For the text-containing cell, return its midpoint in (X, Y) coordinate format. 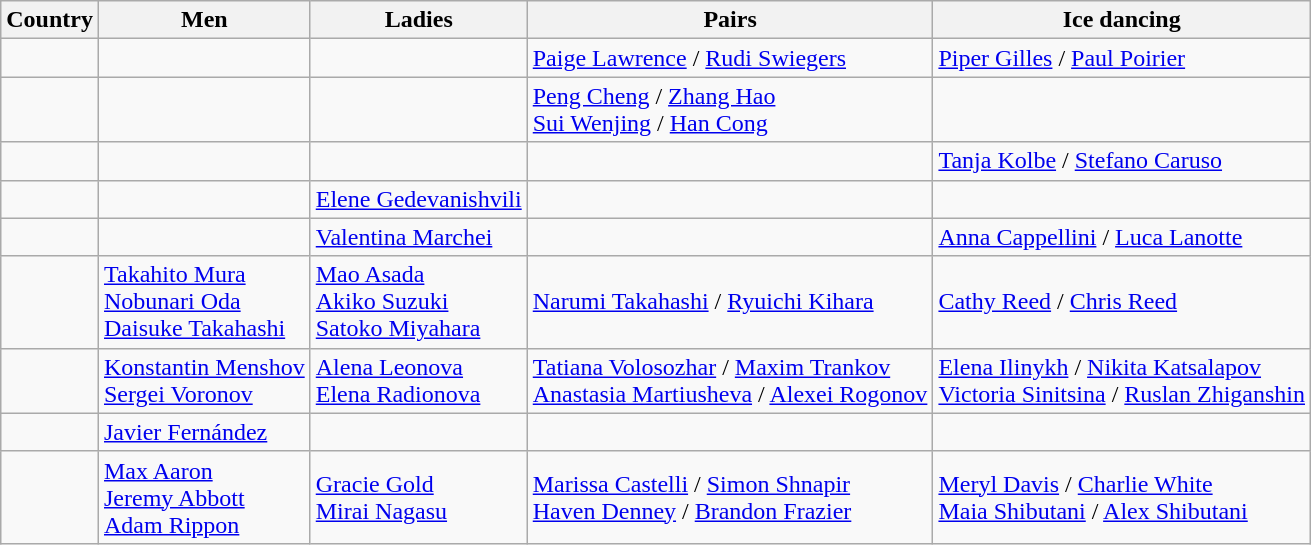
Tatiana Volosozhar / Maxim Trankov Anastasia Martiusheva / Alexei Rogonov (730, 380)
Mao Asada Akiko Suzuki Satoko Miyahara (418, 302)
Country (50, 20)
Piper Gilles / Paul Poirier (1122, 58)
Paige Lawrence / Rudi Swiegers (730, 58)
Ice dancing (1122, 20)
Marissa Castelli / Simon Shnapir Haven Denney / Brandon Frazier (730, 497)
Takahito Mura Nobunari Oda Daisuke Takahashi (204, 302)
Meryl Davis / Charlie White Maia Shibutani / Alex Shibutani (1122, 497)
Alena Leonova Elena Radionova (418, 380)
Pairs (730, 20)
Elene Gedevanishvili (418, 199)
Cathy Reed / Chris Reed (1122, 302)
Max Aaron Jeremy Abbott Adam Rippon (204, 497)
Peng Cheng / Zhang Hao Sui Wenjing / Han Cong (730, 110)
Narumi Takahashi / Ryuichi Kihara (730, 302)
Valentina Marchei (418, 237)
Tanja Kolbe / Stefano Caruso (1122, 161)
Javier Fernández (204, 432)
Anna Cappellini / Luca Lanotte (1122, 237)
Gracie Gold Mirai Nagasu (418, 497)
Elena Ilinykh / Nikita Katsalapov Victoria Sinitsina / Ruslan Zhiganshin (1122, 380)
Men (204, 20)
Ladies (418, 20)
Konstantin Menshov Sergei Voronov (204, 380)
